Pinpoint the cell where the given text exists, returning its [x, y] midpoint coordinate. 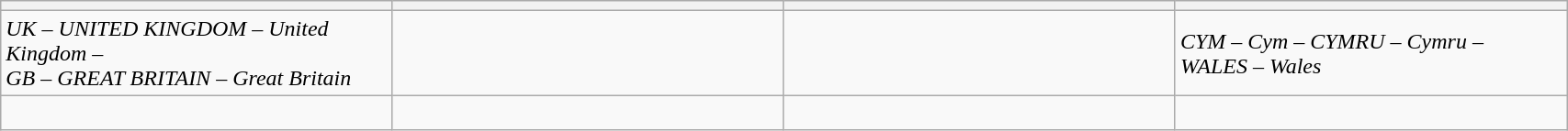
UK – UNITED KINGDOM – United Kingdom –GB – GREAT BRITAIN – Great Britain [197, 53]
CYM – Cym – CYMRU – Cymru –WALES – Wales [1371, 53]
